Output the [x, y] coordinate of the center of the cell containing the given text.  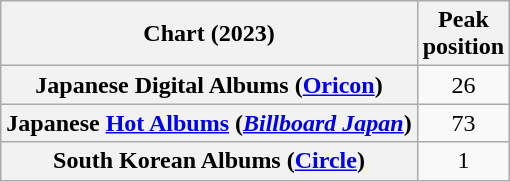
Peakposition [463, 34]
Japanese Digital Albums (Oricon) [209, 85]
1 [463, 161]
26 [463, 85]
73 [463, 123]
Japanese Hot Albums (Billboard Japan) [209, 123]
South Korean Albums (Circle) [209, 161]
Chart (2023) [209, 34]
